Extract the [x, y] coordinate from the center of the cell holding the provided text.  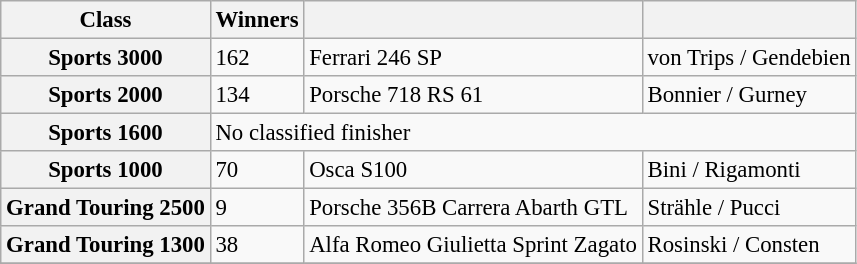
Sports 3000 [106, 58]
Sports 1600 [106, 133]
70 [257, 170]
Ferrari 246 SP [473, 58]
Bonnier / Gurney [749, 95]
Strähle / Pucci [749, 208]
Osca S100 [473, 170]
9 [257, 208]
Winners [257, 20]
Grand Touring 1300 [106, 245]
Grand Touring 2500 [106, 208]
Class [106, 20]
134 [257, 95]
Rosinski / Consten [749, 245]
von Trips / Gendebien [749, 58]
Porsche 718 RS 61 [473, 95]
Alfa Romeo Giulietta Sprint Zagato [473, 245]
162 [257, 58]
Bini / Rigamonti [749, 170]
Sports 2000 [106, 95]
Porsche 356B Carrera Abarth GTL [473, 208]
Sports 1000 [106, 170]
No classified finisher [533, 133]
38 [257, 245]
